Detect which cell encompasses the target text, then output its [X, Y] center coordinate. 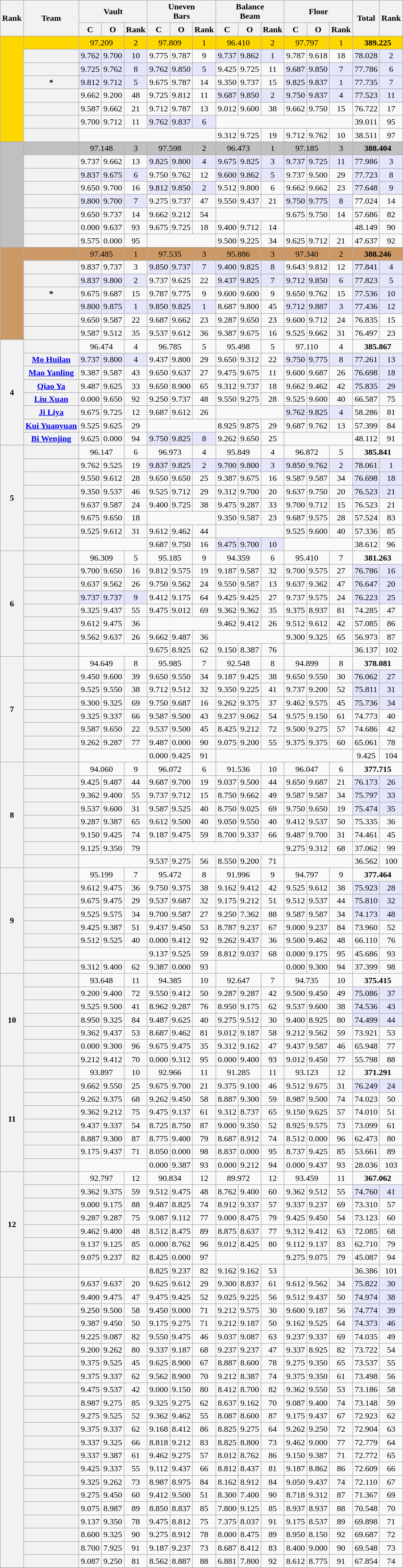
96.473 [238, 148]
53.661 [366, 1152]
94.899 [307, 663]
36.562 [366, 861]
36.137 [366, 650]
47.637 [366, 241]
74.974 [366, 1297]
66.587 [366, 399]
Liu Xuan [51, 399]
67.854 [366, 1561]
8.818 [158, 1442]
8.162 [227, 1482]
8.800 [250, 1442]
76.722 [366, 109]
101 [391, 1271]
8.537 [318, 1522]
37.062 [366, 848]
74.536 [366, 1006]
56.973 [366, 637]
96.785 [170, 346]
UnevenBars [181, 12]
97.598 [170, 148]
74.035 [366, 1337]
95.185 [170, 557]
6.881 [227, 1561]
39.011 [366, 122]
78.028 [366, 56]
73.186 [366, 1389]
71.367 [366, 1495]
8.612 [296, 1561]
94.359 [238, 557]
73.148 [366, 1403]
74.373 [366, 1323]
73.498 [366, 1376]
103 [391, 1165]
62.710 [366, 1244]
77.536 [366, 293]
75.474 [366, 809]
65.061 [366, 742]
76.223 [366, 597]
74.285 [366, 611]
94.385 [170, 980]
76.786 [366, 571]
97.797 [307, 43]
Qiao Ya [51, 386]
8.862 [318, 1469]
97.185 [307, 148]
36.386 [366, 1271]
65.948 [366, 1046]
377.715 [378, 769]
367.062 [378, 1178]
74.010 [366, 1112]
8.875 [227, 1231]
371.291 [378, 1073]
62.473 [366, 1139]
58.286 [366, 412]
73.123 [366, 1218]
389.225 [378, 43]
76.062 [366, 676]
77.648 [366, 188]
91.285 [238, 1073]
92.966 [170, 1073]
8.300 [227, 1495]
57.399 [366, 426]
8.050 [158, 1152]
95.985 [170, 663]
94.649 [101, 663]
385.841 [378, 452]
45.087 [366, 1258]
45.686 [366, 954]
77.986 [366, 161]
96.872 [307, 452]
66.110 [366, 940]
57.336 [366, 531]
72.923 [366, 1416]
97.209 [101, 43]
8.437 [250, 1469]
8.962 [158, 1006]
96.072 [170, 769]
75.822 [366, 1284]
73.960 [366, 927]
375.415 [378, 980]
77.436 [366, 307]
96.410 [238, 43]
8.975 [181, 1482]
91.996 [238, 875]
Vault [113, 12]
75.811 [366, 690]
92.797 [101, 1178]
95.849 [238, 452]
96.973 [170, 452]
7.925 [112, 1548]
73.537 [366, 1363]
97.148 [101, 148]
55.798 [366, 1059]
93.459 [307, 1178]
8.550 [227, 861]
75.797 [366, 795]
377.464 [378, 875]
57.686 [366, 214]
102 [391, 650]
76.835 [366, 320]
70.548 [366, 1508]
Team [51, 18]
7.362 [250, 914]
74.760 [366, 1191]
74.173 [366, 914]
Ji Liya [51, 412]
92.548 [238, 663]
94.060 [101, 769]
38.612 [366, 544]
Bi Wenjing [51, 439]
48.112 [366, 439]
90.834 [170, 1178]
17 [391, 109]
77.261 [366, 359]
74.774 [366, 1310]
97.535 [170, 254]
93.897 [101, 1073]
Total [366, 18]
72.904 [366, 1429]
28.036 [366, 1165]
8.725 [158, 1125]
74.461 [366, 835]
38.511 [366, 135]
Floor [319, 12]
8.012 [227, 1456]
8.000 [227, 1535]
89.972 [238, 1178]
100 [391, 861]
72.779 [366, 1442]
73.310 [366, 1204]
8.850 [158, 1508]
93.648 [101, 980]
385.867 [378, 346]
69.898 [366, 1522]
69.548 [366, 1548]
9.618 [318, 56]
76.647 [366, 584]
95.498 [238, 346]
7.375 [227, 1522]
73.921 [366, 1033]
388.404 [378, 148]
96.474 [101, 346]
74.023 [366, 1099]
74.499 [366, 1020]
77.735 [366, 82]
57.085 [366, 624]
72.772 [366, 1456]
96.047 [307, 769]
77.841 [366, 267]
76.497 [366, 333]
78.061 [366, 465]
Kui Yuanyuan [51, 426]
Mao Yanling [51, 373]
BalanceBeam [250, 12]
8.400 [296, 1548]
75.086 [366, 993]
72.085 [366, 1231]
75.335 [366, 822]
9.062 [250, 716]
77.523 [366, 95]
9.168 [158, 1429]
92.647 [238, 980]
73.722 [366, 1350]
72.609 [366, 1469]
77.786 [366, 69]
9.100 [250, 1086]
75.835 [366, 386]
94.797 [307, 875]
388.246 [378, 254]
99 [391, 848]
97.110 [307, 346]
97.340 [307, 254]
7.400 [250, 1495]
75.923 [366, 888]
77.024 [366, 201]
77.723 [366, 174]
Mo Huilan [51, 359]
8.087 [227, 1416]
381.263 [378, 557]
37.399 [366, 967]
73.099 [366, 1125]
8.562 [158, 1561]
8.150 [318, 1535]
74.773 [366, 716]
76.249 [366, 1086]
93.123 [307, 1073]
95.199 [101, 875]
75.810 [366, 901]
96.147 [101, 452]
77.823 [366, 280]
9.887 [318, 307]
95.410 [307, 557]
8.037 [250, 1522]
91.536 [238, 769]
97.485 [101, 254]
378.081 [378, 663]
94.735 [307, 980]
76.173 [366, 782]
97.809 [170, 43]
69.687 [366, 1535]
8.718 [296, 1495]
8.787 [227, 927]
74.686 [366, 729]
104 [391, 756]
48.149 [366, 228]
95.472 [170, 875]
9.643 [296, 267]
75.736 [366, 703]
57.524 [366, 518]
96.309 [101, 557]
95.886 [238, 254]
72.110 [366, 1482]
